Locate the cell with the specified text and output its [X, Y] center coordinate. 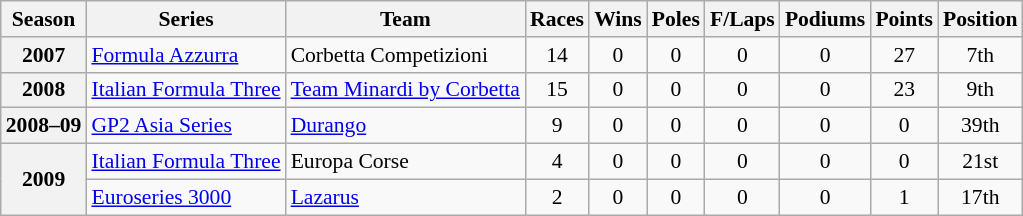
Lazarus [406, 197]
Podiums [826, 19]
Season [44, 19]
Corbetta Competizioni [406, 55]
39th [980, 126]
2009 [44, 180]
15 [557, 90]
27 [904, 55]
2008–09 [44, 126]
2007 [44, 55]
Series [186, 19]
2008 [44, 90]
7th [980, 55]
14 [557, 55]
Europa Corse [406, 162]
Races [557, 19]
Team Minardi by Corbetta [406, 90]
Formula Azzurra [186, 55]
Team [406, 19]
Points [904, 19]
4 [557, 162]
2 [557, 197]
F/Laps [742, 19]
Durango [406, 126]
9th [980, 90]
21st [980, 162]
9 [557, 126]
17th [980, 197]
GP2 Asia Series [186, 126]
1 [904, 197]
Euroseries 3000 [186, 197]
Poles [676, 19]
Position [980, 19]
23 [904, 90]
Wins [618, 19]
